Extract the [x, y] coordinate from the center of the cell holding the provided text.  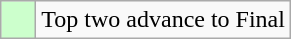
Top two advance to Final [164, 20]
